Capture the cell that displays the provided text and extract its (x, y) central coordinate. 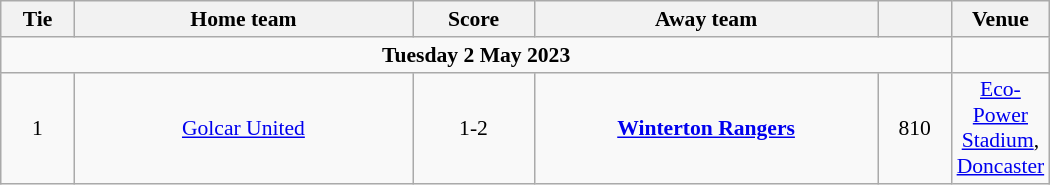
810 (915, 128)
Venue (1001, 19)
Eco-Power Stadium, Doncaster (1001, 128)
Winterton Rangers (706, 128)
Tuesday 2 May 2023 (476, 55)
Golcar United (243, 128)
1-2 (474, 128)
Away team (706, 19)
Home team (243, 19)
Score (474, 19)
Tie (38, 19)
1 (38, 128)
